Pinpoint the cell where the given text exists, returning its [X, Y] midpoint coordinate. 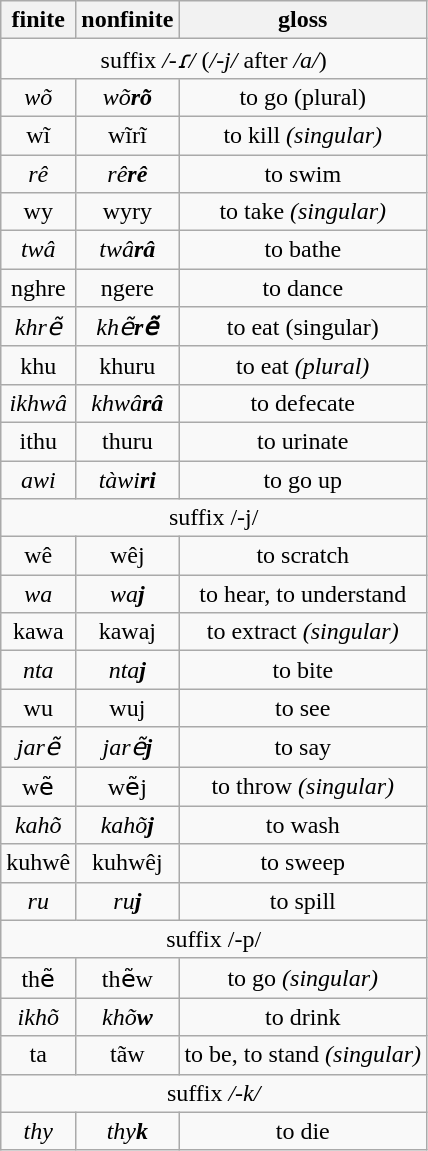
to drink [303, 1017]
nghre [38, 288]
khu [38, 365]
to scratch [303, 556]
wẽj [128, 786]
kuhwê [38, 863]
to bathe [303, 250]
to eat (plural) [303, 365]
ikhõ [38, 1017]
waj [128, 594]
to hear, to understand [303, 594]
ntaj [128, 670]
ruj [128, 901]
thuru [128, 441]
to eat (singular) [303, 327]
ta [38, 1055]
to die [303, 1131]
kahõ [38, 825]
wê [38, 556]
wẽ [38, 786]
wyry [128, 212]
kahõj [128, 825]
jarẽ [38, 747]
wõ [38, 97]
ngere [128, 288]
to spill [303, 901]
nta [38, 670]
to defecate [303, 403]
gloss [303, 20]
to go (singular) [303, 978]
wêj [128, 556]
to urinate [303, 441]
suffix /-ɾ/ (/-j/ after /a/) [214, 59]
to wash [303, 825]
khõw [128, 1017]
wõrõ [128, 97]
to bite [303, 670]
ithu [38, 441]
wa [38, 594]
wĩrĩ [128, 135]
to say [303, 747]
ikhwâ [38, 403]
khuru [128, 365]
finite [38, 20]
to see [303, 708]
khrẽ [38, 327]
kawaj [128, 632]
to swim [303, 173]
thẽ [38, 978]
rê [38, 173]
to dance [303, 288]
to extract (singular) [303, 632]
thy [38, 1131]
wu [38, 708]
to kill (singular) [303, 135]
wuj [128, 708]
to go up [303, 479]
to go (plural) [303, 97]
tàwiri [128, 479]
kawa [38, 632]
thẽw [128, 978]
twârâ [128, 250]
suffix /-p/ [214, 939]
jarẽj [128, 747]
tãw [128, 1055]
twâ [38, 250]
khẽrẽ [128, 327]
thyk [128, 1131]
wy [38, 212]
to throw (singular) [303, 786]
to sweep [303, 863]
to be, to stand (singular) [303, 1055]
nonfinite [128, 20]
suffix /-k/ [214, 1093]
rêrê [128, 173]
suffix /-j/ [214, 518]
wĩ [38, 135]
to take (singular) [303, 212]
ru [38, 901]
kuhwêj [128, 863]
khwârâ [128, 403]
awi [38, 479]
